Capture the cell that displays the provided text and extract its (X, Y) central coordinate. 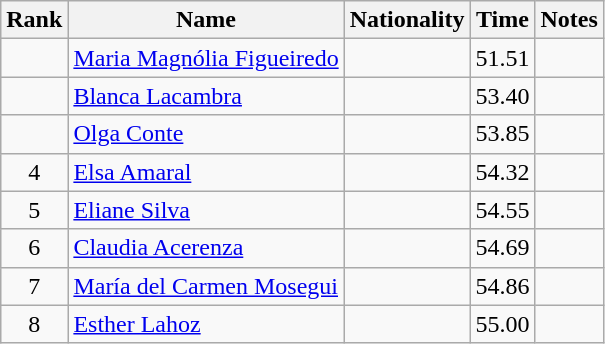
53.85 (502, 134)
Nationality (407, 20)
Time (502, 20)
8 (34, 324)
Notes (569, 20)
Esther Lahoz (206, 324)
6 (34, 248)
María del Carmen Mosegui (206, 286)
51.51 (502, 58)
54.32 (502, 172)
54.69 (502, 248)
Claudia Acerenza (206, 248)
Name (206, 20)
54.55 (502, 210)
Maria Magnólia Figueiredo (206, 58)
Olga Conte (206, 134)
Rank (34, 20)
Eliane Silva (206, 210)
4 (34, 172)
53.40 (502, 96)
54.86 (502, 286)
5 (34, 210)
7 (34, 286)
Blanca Lacambra (206, 96)
Elsa Amaral (206, 172)
55.00 (502, 324)
